Extract the (x, y) coordinate from the center of the cell holding the provided text.  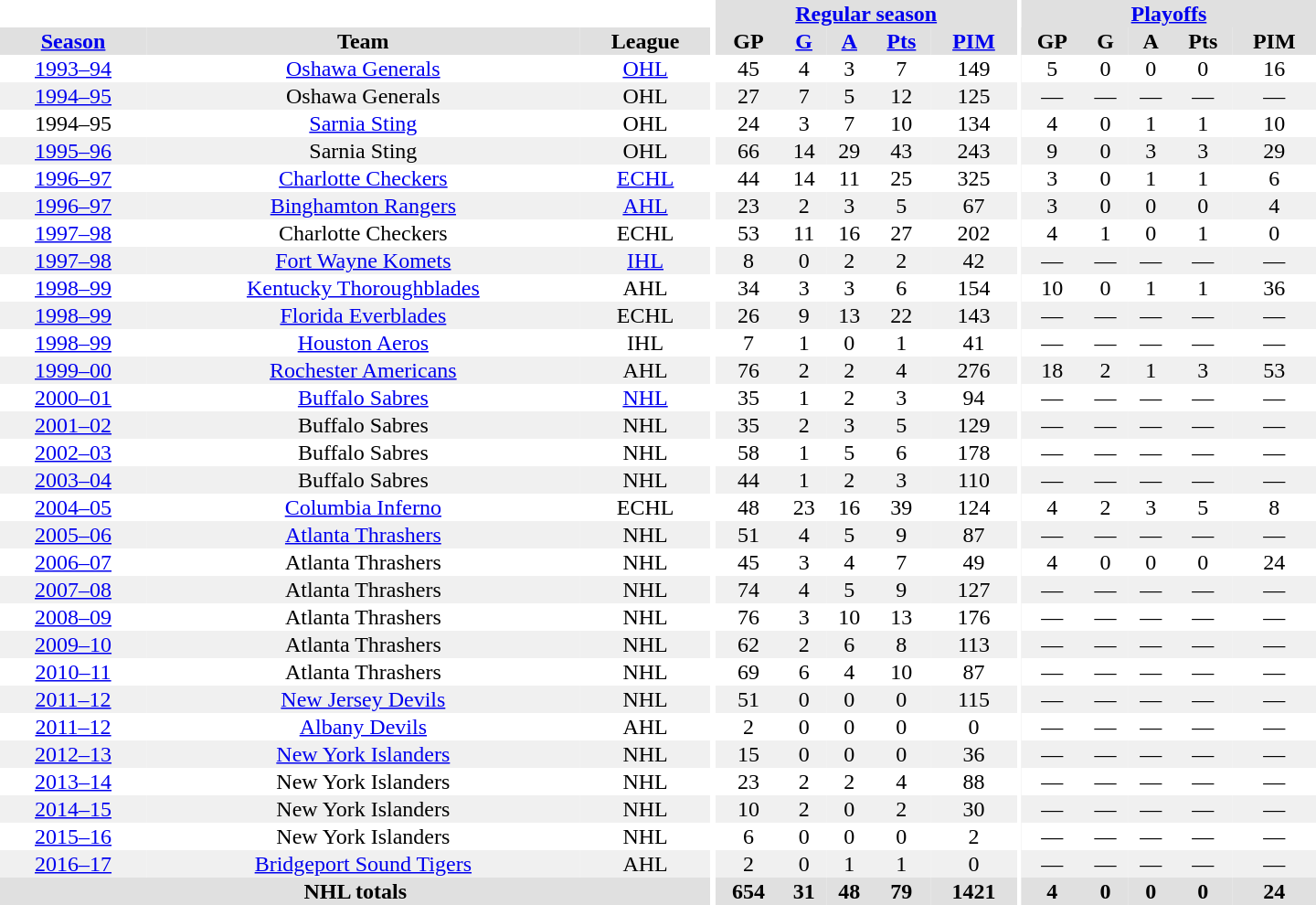
243 (974, 151)
Binghamton Rangers (363, 206)
1995–96 (73, 151)
129 (974, 425)
42 (974, 261)
1421 (974, 891)
178 (974, 452)
58 (748, 452)
Playoffs (1169, 14)
43 (901, 151)
74 (748, 590)
1999–00 (73, 370)
25 (901, 178)
League (645, 41)
39 (901, 507)
22 (901, 315)
2003–04 (73, 480)
66 (748, 151)
Regular season (866, 14)
49 (974, 562)
31 (804, 891)
Season (73, 41)
New Jersey Devils (363, 699)
Florida Everblades (363, 315)
2007–08 (73, 590)
325 (974, 178)
2006–07 (73, 562)
149 (974, 69)
2010–11 (73, 672)
41 (974, 343)
94 (974, 398)
Fort Wayne Komets (363, 261)
176 (974, 617)
Columbia Inferno (363, 507)
34 (748, 288)
2015–16 (73, 836)
2014–15 (73, 809)
143 (974, 315)
12 (901, 96)
30 (974, 809)
110 (974, 480)
79 (901, 891)
125 (974, 96)
2008–09 (73, 617)
2005–06 (73, 535)
276 (974, 370)
124 (974, 507)
Team (363, 41)
113 (974, 644)
Kentucky Thoroughblades (363, 288)
69 (748, 672)
Rochester Americans (363, 370)
154 (974, 288)
Albany Devils (363, 727)
26 (748, 315)
115 (974, 699)
62 (748, 644)
134 (974, 123)
15 (748, 754)
67 (974, 206)
Bridgeport Sound Tigers (363, 864)
2001–02 (73, 425)
2012–13 (73, 754)
NHL totals (356, 891)
2013–14 (73, 782)
Houston Aeros (363, 343)
2009–10 (73, 644)
654 (748, 891)
1993–94 (73, 69)
2004–05 (73, 507)
18 (1053, 370)
88 (974, 782)
202 (974, 233)
127 (974, 590)
2016–17 (73, 864)
2002–03 (73, 452)
2000–01 (73, 398)
